Pinpoint the cell where the given text exists, returning its [x, y] midpoint coordinate. 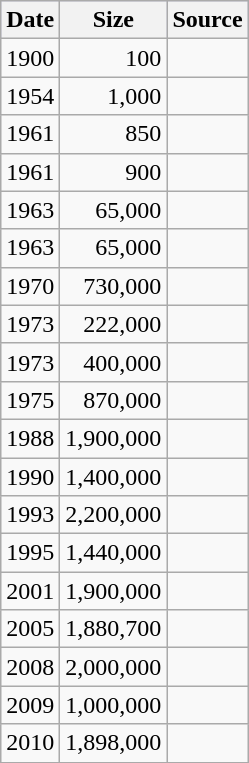
2009 [30, 705]
222,000 [114, 324]
Date [30, 20]
1,880,700 [114, 629]
Size [114, 20]
1,440,000 [114, 553]
1995 [30, 553]
730,000 [114, 286]
1,000,000 [114, 705]
1900 [30, 58]
Source [208, 20]
400,000 [114, 362]
1,400,000 [114, 477]
1993 [30, 515]
1990 [30, 477]
2001 [30, 591]
1970 [30, 286]
900 [114, 172]
1954 [30, 96]
2008 [30, 667]
1,898,000 [114, 743]
2,200,000 [114, 515]
1,000 [114, 96]
850 [114, 134]
2005 [30, 629]
2010 [30, 743]
1975 [30, 400]
1988 [30, 438]
870,000 [114, 400]
2,000,000 [114, 667]
100 [114, 58]
